Detect which cell encompasses the target text, then output its (X, Y) center coordinate. 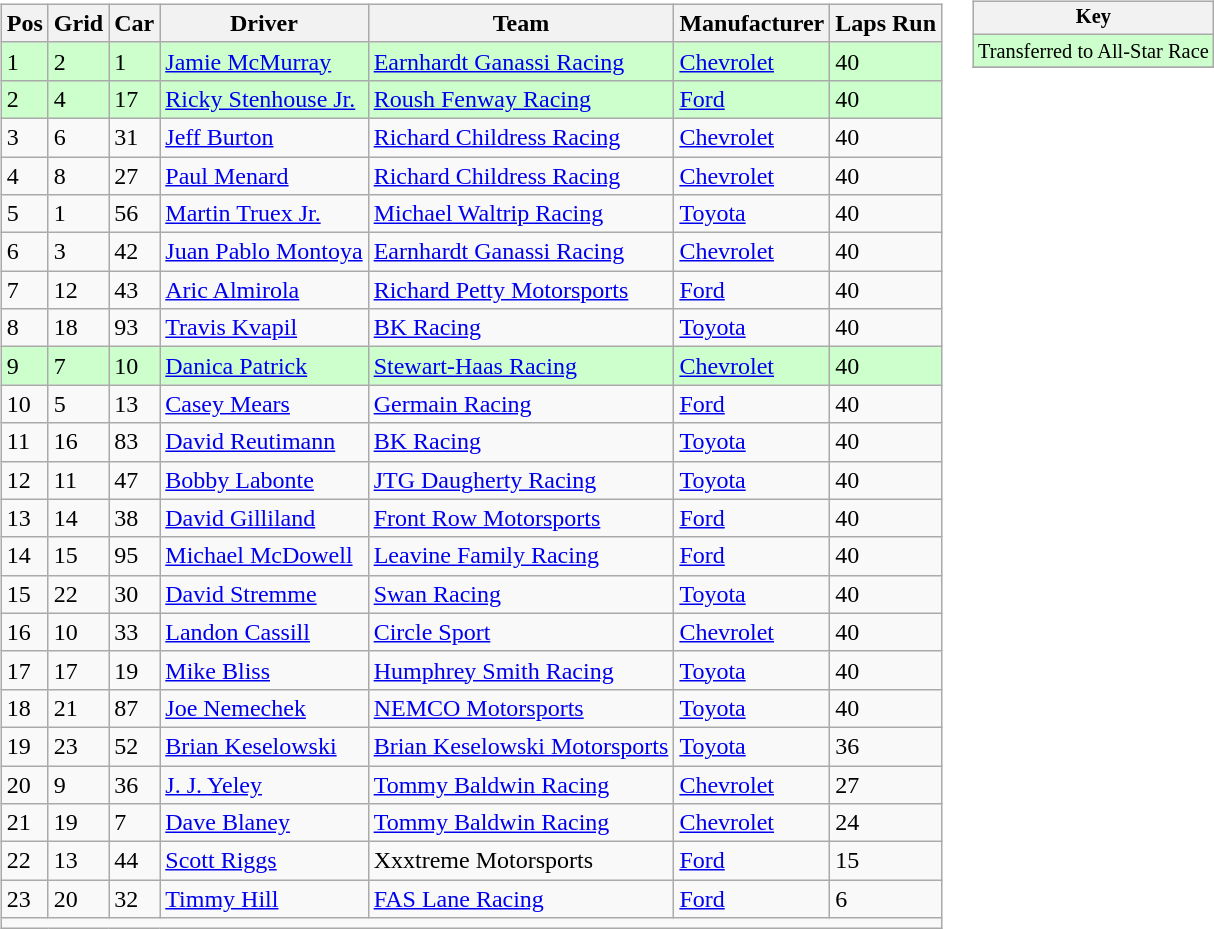
Landon Cassill (264, 632)
Casey Mears (264, 404)
95 (134, 556)
Circle Sport (521, 632)
David Reutimann (264, 442)
Transferred to All-Star Race (1094, 51)
Roush Fenway Racing (521, 99)
NEMCO Motorsports (521, 708)
Pos (24, 23)
Grid (78, 23)
93 (134, 328)
24 (886, 823)
Laps Run (886, 23)
30 (134, 594)
Joe Nemechek (264, 708)
Key (1094, 18)
32 (134, 899)
Stewart-Haas Racing (521, 366)
Danica Patrick (264, 366)
Ricky Stenhouse Jr. (264, 99)
Paul Menard (264, 175)
Richard Petty Motorsports (521, 290)
Driver (264, 23)
33 (134, 632)
Travis Kvapil (264, 328)
Front Row Motorsports (521, 518)
Leavine Family Racing (521, 556)
Brian Keselowski Motorsports (521, 746)
43 (134, 290)
Humphrey Smith Racing (521, 670)
Brian Keselowski (264, 746)
Michael McDowell (264, 556)
Jamie McMurray (264, 61)
Michael Waltrip Racing (521, 214)
87 (134, 708)
Martin Truex Jr. (264, 214)
David Stremme (264, 594)
38 (134, 518)
52 (134, 746)
J. J. Yeley (264, 785)
Germain Racing (521, 404)
Team (521, 23)
Dave Blaney (264, 823)
Xxxtreme Motorsports (521, 861)
83 (134, 442)
44 (134, 861)
FAS Lane Racing (521, 899)
Scott Riggs (264, 861)
47 (134, 480)
31 (134, 137)
Car (134, 23)
David Gilliland (264, 518)
Juan Pablo Montoya (264, 252)
Manufacturer (752, 23)
56 (134, 214)
Swan Racing (521, 594)
Aric Almirola (264, 290)
42 (134, 252)
JTG Daugherty Racing (521, 480)
Timmy Hill (264, 899)
Mike Bliss (264, 670)
Jeff Burton (264, 137)
Bobby Labonte (264, 480)
